For the text-containing cell, return its midpoint in (X, Y) coordinate format. 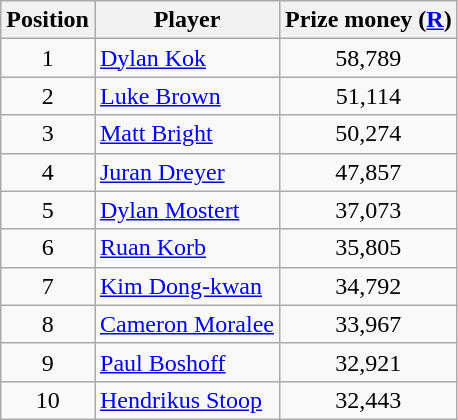
51,114 (368, 96)
Player (186, 20)
34,792 (368, 286)
4 (48, 172)
Dylan Mostert (186, 210)
Hendrikus Stoop (186, 400)
Luke Brown (186, 96)
Paul Boshoff (186, 362)
Ruan Korb (186, 248)
50,274 (368, 134)
6 (48, 248)
32,921 (368, 362)
1 (48, 58)
7 (48, 286)
35,805 (368, 248)
Cameron Moralee (186, 324)
37,073 (368, 210)
Prize money (R) (368, 20)
Dylan Kok (186, 58)
8 (48, 324)
2 (48, 96)
Juran Dreyer (186, 172)
9 (48, 362)
47,857 (368, 172)
33,967 (368, 324)
5 (48, 210)
10 (48, 400)
58,789 (368, 58)
Matt Bright (186, 134)
Position (48, 20)
3 (48, 134)
Kim Dong-kwan (186, 286)
32,443 (368, 400)
